Search for the cell housing the specified text and yield its [x, y] center coordinate. 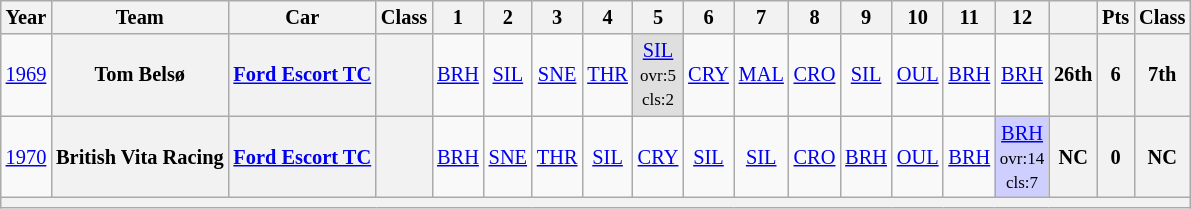
Car [302, 17]
Pts [1116, 17]
BRHovr:14cls:7 [1022, 157]
12 [1022, 17]
3 [557, 17]
Year [26, 17]
0 [1116, 157]
MAL [762, 75]
11 [969, 17]
1970 [26, 157]
British Vita Racing [140, 157]
7th [1162, 75]
26th [1073, 75]
9 [866, 17]
4 [607, 17]
10 [918, 17]
Team [140, 17]
Tom Belsø [140, 75]
2 [508, 17]
SILovr:5cls:2 [658, 75]
8 [815, 17]
1 [458, 17]
1969 [26, 75]
5 [658, 17]
7 [762, 17]
